For the text-containing cell, return its midpoint in [X, Y] coordinate format. 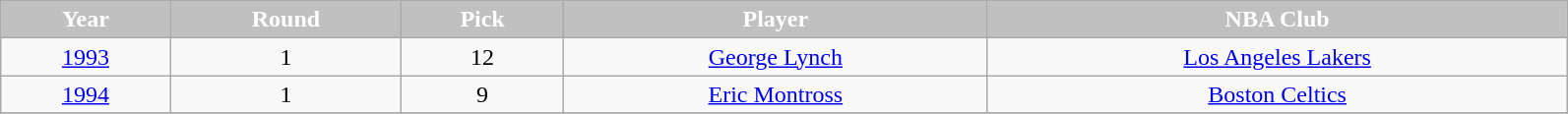
NBA Club [1278, 20]
Round [285, 20]
Los Angeles Lakers [1278, 57]
1993 [86, 57]
Year [86, 20]
Pick [482, 20]
12 [482, 57]
George Lynch [776, 57]
Player [776, 20]
Eric Montross [776, 94]
9 [482, 94]
Boston Celtics [1278, 94]
1994 [86, 94]
